Identify which cell holds the provided text, then report its [x, y] central coordinate. 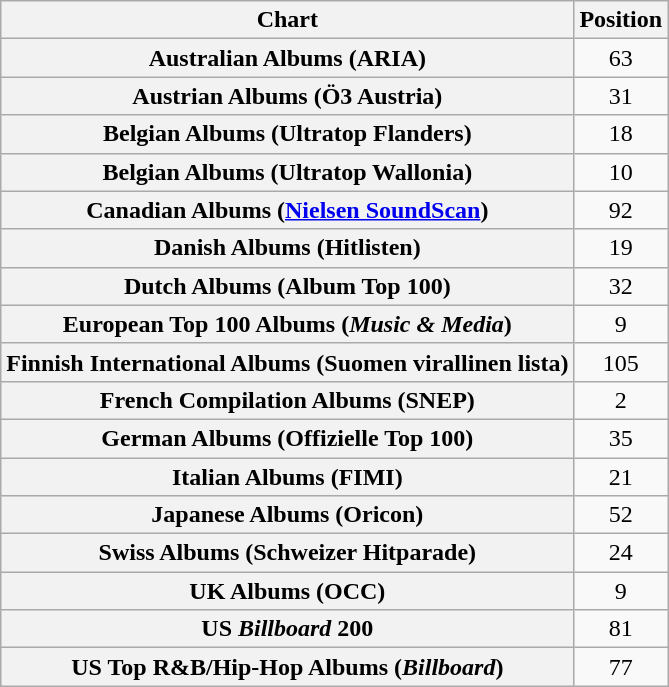
Position [621, 20]
2 [621, 400]
Belgian Albums (Ultratop Wallonia) [288, 172]
US Top R&B/Hip-Hop Albums (Billboard) [288, 667]
35 [621, 438]
Austrian Albums (Ö3 Austria) [288, 96]
77 [621, 667]
92 [621, 210]
French Compilation Albums (SNEP) [288, 400]
24 [621, 553]
10 [621, 172]
European Top 100 Albums (Music & Media) [288, 324]
Australian Albums (ARIA) [288, 58]
81 [621, 629]
32 [621, 286]
31 [621, 96]
Swiss Albums (Schweizer Hitparade) [288, 553]
105 [621, 362]
19 [621, 248]
UK Albums (OCC) [288, 591]
Finnish International Albums (Suomen virallinen lista) [288, 362]
Danish Albums (Hitlisten) [288, 248]
Dutch Albums (Album Top 100) [288, 286]
German Albums (Offizielle Top 100) [288, 438]
63 [621, 58]
US Billboard 200 [288, 629]
Chart [288, 20]
52 [621, 515]
18 [621, 134]
21 [621, 477]
Italian Albums (FIMI) [288, 477]
Canadian Albums (Nielsen SoundScan) [288, 210]
Belgian Albums (Ultratop Flanders) [288, 134]
Japanese Albums (Oricon) [288, 515]
